Output the (x, y) coordinate of the center of the cell containing the given text.  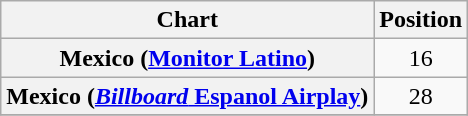
28 (421, 96)
Mexico (Billboard Espanol Airplay) (188, 96)
Position (421, 20)
Chart (188, 20)
Mexico (Monitor Latino) (188, 58)
16 (421, 58)
